For the text-containing cell, return its midpoint in (X, Y) coordinate format. 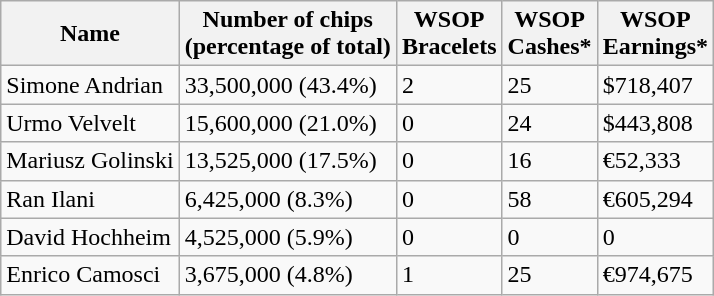
€605,294 (655, 199)
13,525,000 (17.5%) (288, 161)
$443,808 (655, 123)
WSOPCashes* (550, 34)
€52,333 (655, 161)
$718,407 (655, 85)
WSOPBracelets (449, 34)
Enrico Camosci (90, 275)
Number of chips(percentage of total) (288, 34)
Name (90, 34)
Mariusz Golinski (90, 161)
4,525,000 (5.9%) (288, 237)
15,600,000 (21.0%) (288, 123)
24 (550, 123)
3,675,000 (4.8%) (288, 275)
16 (550, 161)
David Hochheim (90, 237)
Urmo Velvelt (90, 123)
6,425,000 (8.3%) (288, 199)
33,500,000 (43.4%) (288, 85)
Ran Ilani (90, 199)
58 (550, 199)
WSOPEarnings* (655, 34)
€974,675 (655, 275)
2 (449, 85)
Simone Andrian (90, 85)
1 (449, 275)
